Find where the given text appears and provide that cell's center as (X, Y) coordinate. 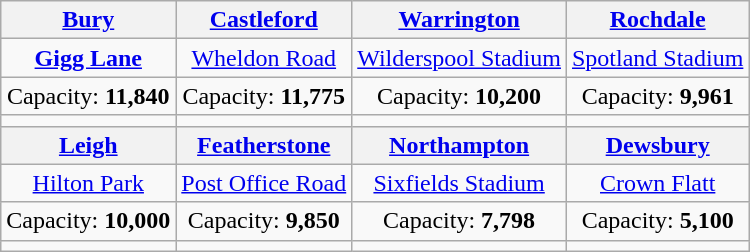
Featherstone (264, 145)
Gigg Lane (88, 58)
Spotland Stadium (657, 58)
Capacity: 7,798 (460, 221)
Warrington (460, 20)
Post Office Road (264, 183)
Capacity: 11,775 (264, 96)
Castleford (264, 20)
Wilderspool Stadium (460, 58)
Capacity: 11,840 (88, 96)
Northampton (460, 145)
Crown Flatt (657, 183)
Rochdale (657, 20)
Sixfields Stadium (460, 183)
Leigh (88, 145)
Hilton Park (88, 183)
Capacity: 10,000 (88, 221)
Capacity: 5,100 (657, 221)
Capacity: 9,961 (657, 96)
Wheldon Road (264, 58)
Capacity: 9,850 (264, 221)
Dewsbury (657, 145)
Bury (88, 20)
Capacity: 10,200 (460, 96)
